Extract the [X, Y] coordinate from the center of the cell holding the provided text.  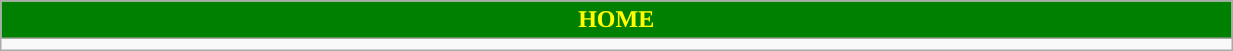
HOME [616, 20]
